Return the [x, y] coordinate for the center point of the cell that contains the specified text.  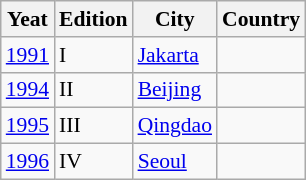
1994 [28, 90]
Yeat [28, 19]
Beijing [175, 90]
I [94, 55]
Seoul [175, 162]
III [94, 126]
1991 [28, 55]
II [94, 90]
Qingdao [175, 126]
1996 [28, 162]
1995 [28, 126]
Jakarta [175, 55]
Edition [94, 19]
City [175, 19]
Country [261, 19]
IV [94, 162]
